Locate the cell with the specified text and output its (X, Y) center coordinate. 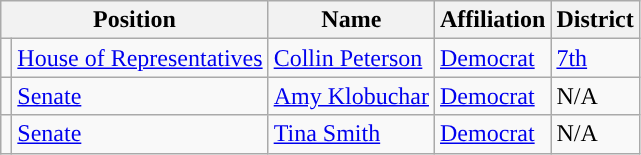
7th (595, 58)
Collin Peterson (351, 58)
Position (134, 20)
Amy Klobuchar (351, 96)
Affiliation (493, 20)
Name (351, 20)
District (595, 20)
Tina Smith (351, 134)
House of Representatives (140, 58)
